Search for the cell housing the specified text and yield its [X, Y] center coordinate. 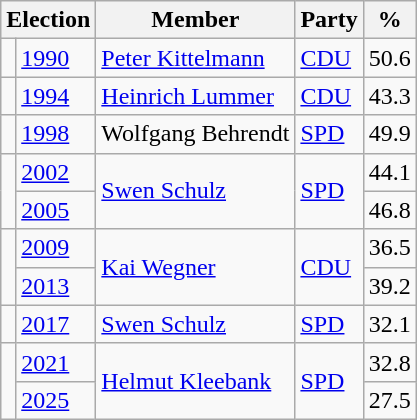
44.1 [390, 172]
Member [196, 20]
2005 [56, 210]
Election [48, 20]
Heinrich Lummer [196, 96]
49.9 [390, 134]
1990 [56, 58]
2021 [56, 362]
2009 [56, 248]
% [390, 20]
46.8 [390, 210]
27.5 [390, 400]
39.2 [390, 286]
1998 [56, 134]
Helmut Kleebank [196, 381]
Peter Kittelmann [196, 58]
Party [329, 20]
32.8 [390, 362]
2013 [56, 286]
50.6 [390, 58]
Kai Wegner [196, 267]
1994 [56, 96]
32.1 [390, 324]
43.3 [390, 96]
2025 [56, 400]
2017 [56, 324]
Wolfgang Behrendt [196, 134]
36.5 [390, 248]
2002 [56, 172]
